Capture the cell that displays the provided text and extract its (X, Y) central coordinate. 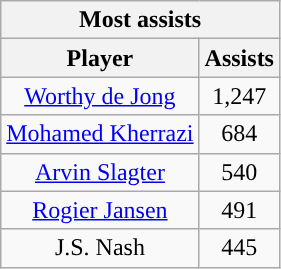
Player (100, 58)
491 (239, 210)
Arvin Slagter (100, 172)
445 (239, 248)
J.S. Nash (100, 248)
Assists (239, 58)
684 (239, 134)
1,247 (239, 96)
Most assists (140, 20)
Mohamed Kherrazi (100, 134)
Rogier Jansen (100, 210)
Worthy de Jong (100, 96)
540 (239, 172)
